Detect which cell encompasses the target text, then output its [X, Y] center coordinate. 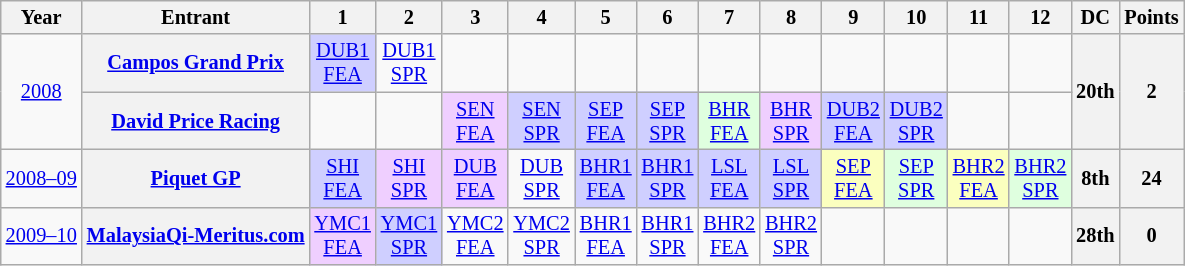
MalaysiaQi-Meritus.com [196, 236]
Points [1151, 17]
10 [916, 17]
24 [1151, 178]
5 [606, 17]
LSLFEA [729, 178]
2008 [42, 92]
DC [1095, 17]
SENFEA [475, 121]
DUBSPR [541, 178]
YMC2FEA [475, 236]
9 [854, 17]
6 [668, 17]
7 [729, 17]
YMC1SPR [409, 236]
YMC1FEA [342, 236]
DUB2SPR [916, 121]
SENSPR [541, 121]
David Price Racing [196, 121]
28th [1095, 236]
2009–10 [42, 236]
SHIFEA [342, 178]
BHRFEA [729, 121]
YMC2SPR [541, 236]
Year [42, 17]
DUB1FEA [342, 63]
DUB2FEA [854, 121]
SHISPR [409, 178]
DUBFEA [475, 178]
2008–09 [42, 178]
1 [342, 17]
Campos Grand Prix [196, 63]
LSLSPR [791, 178]
DUB1SPR [409, 63]
8 [791, 17]
Entrant [196, 17]
0 [1151, 236]
12 [1040, 17]
11 [979, 17]
4 [541, 17]
20th [1095, 92]
3 [475, 17]
BHRSPR [791, 121]
8th [1095, 178]
Piquet GP [196, 178]
